Extract the [X, Y] coordinate from the center of the cell holding the provided text.  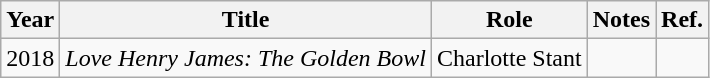
Notes [621, 20]
Title [246, 20]
Year [30, 20]
Love Henry James: The Golden Bowl [246, 58]
Role [509, 20]
Charlotte Stant [509, 58]
2018 [30, 58]
Ref. [682, 20]
